Locate the cell with the specified text and output its [X, Y] center coordinate. 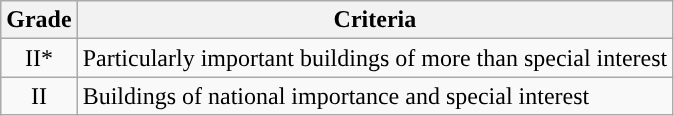
II [39, 96]
Particularly important buildings of more than special interest [375, 58]
II* [39, 58]
Criteria [375, 20]
Buildings of national importance and special interest [375, 96]
Grade [39, 20]
